Scan for the cell matching the given text and deliver its (X, Y) coordinate at center. 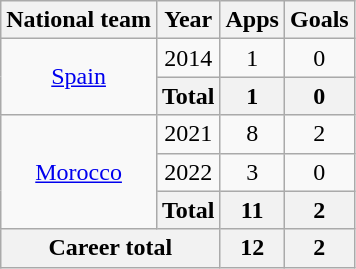
3 (252, 172)
Goals (319, 20)
2021 (188, 134)
Apps (252, 20)
8 (252, 134)
2014 (188, 58)
11 (252, 210)
Career total (110, 248)
Spain (79, 77)
2022 (188, 172)
National team (79, 20)
Morocco (79, 172)
Year (188, 20)
12 (252, 248)
